Find where the given text appears and provide that cell's center as (x, y) coordinate. 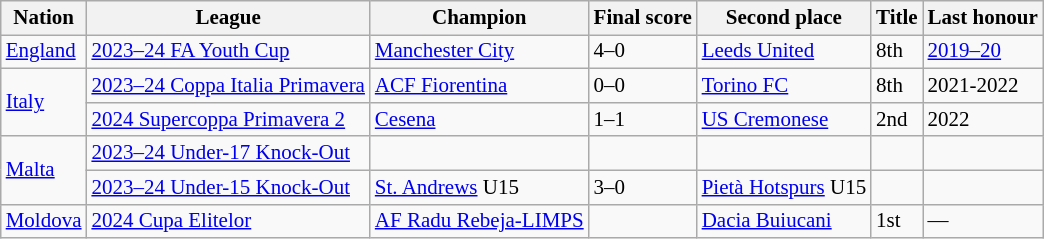
2023–24 Under-15 Knock-Out (228, 187)
3–0 (643, 187)
2019–20 (983, 52)
4–0 (643, 52)
England (44, 52)
1st (897, 221)
Manchester City (480, 52)
Nation (44, 18)
2024 Supercoppa Primavera 2 (228, 119)
2021-2022 (983, 86)
2023–24 Under-17 Knock-Out (228, 153)
League (228, 18)
Dacia Buiucani (784, 221)
Italy (44, 103)
US Cremonese (784, 119)
0–0 (643, 86)
1–1 (643, 119)
— (983, 221)
2nd (897, 119)
Final score (643, 18)
ACF Fiorentina (480, 86)
Pietà Hotspurs U15 (784, 187)
St. Andrews U15 (480, 187)
Torino FC (784, 86)
Champion (480, 18)
Moldova (44, 221)
Leeds United (784, 52)
2024 Cupa Elitelor (228, 221)
Last honour (983, 18)
AF Radu Rebeja-LIMPS (480, 221)
Title (897, 18)
Malta (44, 170)
2023–24 Coppa Italia Primavera (228, 86)
Cesena (480, 119)
Second place (784, 18)
2023–24 FA Youth Cup (228, 52)
2022 (983, 119)
